Find where the given text appears and provide that cell's center as (X, Y) coordinate. 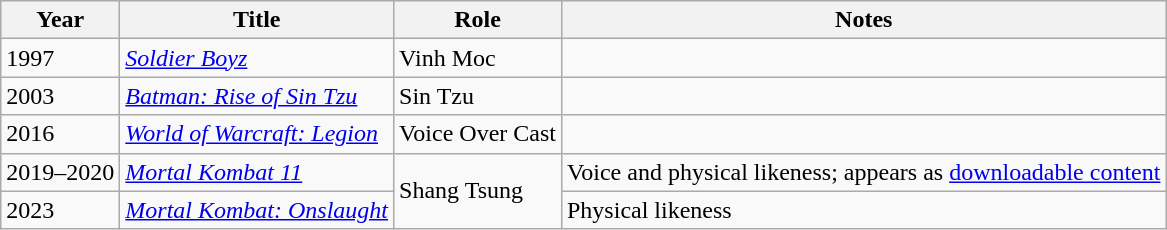
2023 (60, 210)
Notes (863, 20)
2003 (60, 96)
Mortal Kombat: Onslaught (257, 210)
Voice and physical likeness; appears as downloadable content (863, 172)
Vinh Moc (478, 58)
Mortal Kombat 11 (257, 172)
Voice Over Cast (478, 134)
Role (478, 20)
Title (257, 20)
Batman: Rise of Sin Tzu (257, 96)
2016 (60, 134)
Shang Tsung (478, 191)
Year (60, 20)
1997 (60, 58)
Sin Tzu (478, 96)
World of Warcraft: Legion (257, 134)
Physical likeness (863, 210)
Soldier Boyz (257, 58)
2019–2020 (60, 172)
